Return the [x, y] coordinate for the center point of the cell that contains the specified text.  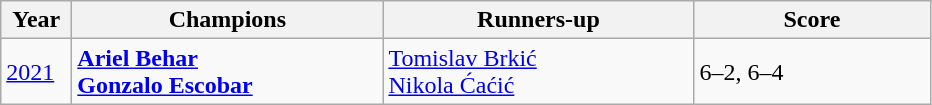
2021 [36, 72]
Tomislav Brkić Nikola Ćaćić [538, 72]
6–2, 6–4 [812, 72]
Score [812, 20]
Runners-up [538, 20]
Year [36, 20]
Ariel Behar Gonzalo Escobar [228, 72]
Champions [228, 20]
